Capture the cell that displays the provided text and extract its [X, Y] central coordinate. 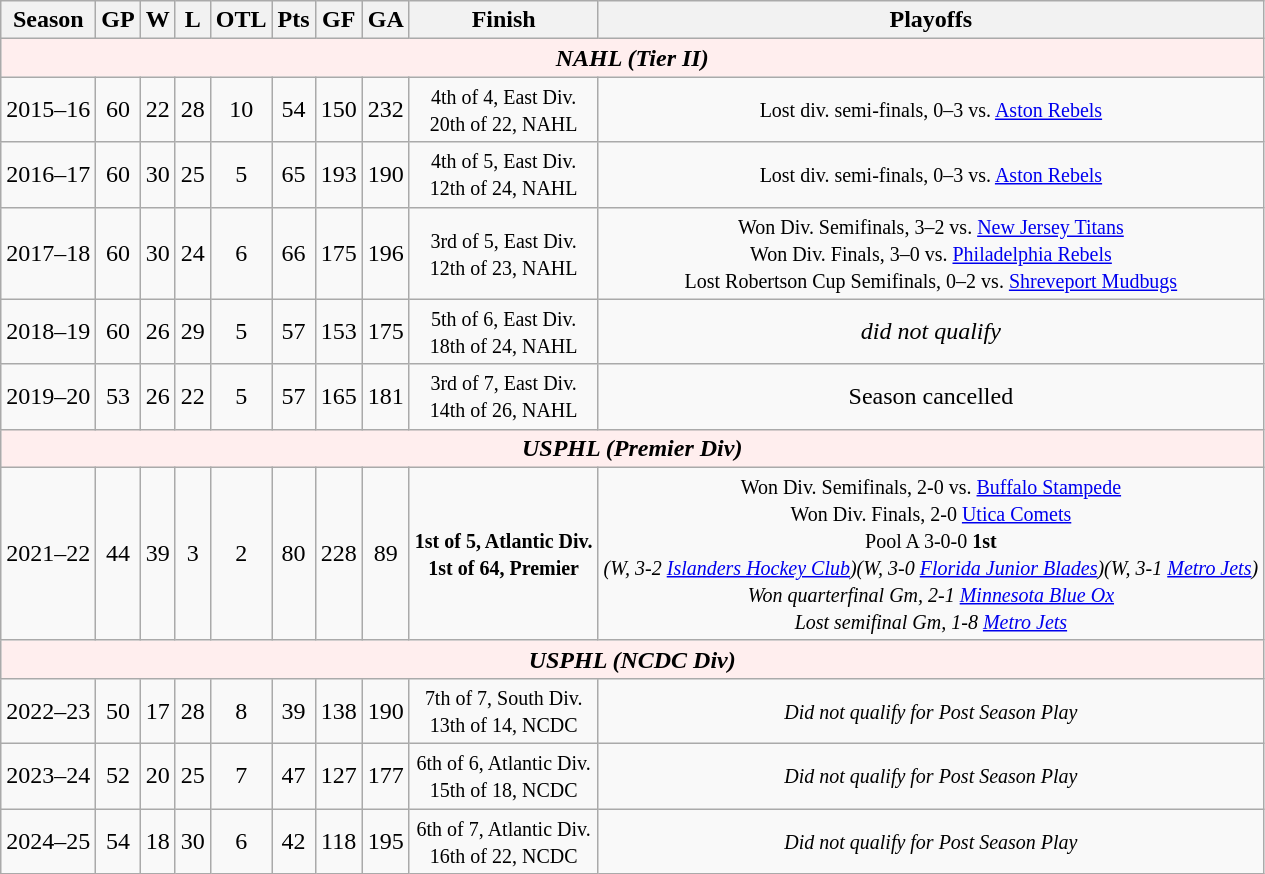
24 [192, 253]
3rd of 7, East Div.14th of 26, NAHL [504, 396]
232 [386, 110]
2019–20 [48, 396]
W [158, 20]
17 [158, 710]
2016–17 [48, 174]
L [192, 20]
2022–23 [48, 710]
138 [338, 710]
118 [338, 840]
181 [386, 396]
20 [158, 776]
NAHL (Tier II) [632, 58]
228 [338, 554]
Playoffs [931, 20]
127 [338, 776]
2021–22 [48, 554]
6th of 7, Atlantic Div.16th of 22, NCDC [504, 840]
196 [386, 253]
5th of 6, East Div.18th of 24, NAHL [504, 332]
GF [338, 20]
3rd of 5, East Div.12th of 23, NAHL [504, 253]
50 [118, 710]
GA [386, 20]
2018–19 [48, 332]
193 [338, 174]
8 [241, 710]
Pts [294, 20]
GP [118, 20]
52 [118, 776]
89 [386, 554]
2017–18 [48, 253]
2015–16 [48, 110]
Season cancelled [931, 396]
did not qualify [931, 332]
Won Div. Semifinals, 3–2 vs. New Jersey TitansWon Div. Finals, 3–0 vs. Philadelphia RebelsLost Robertson Cup Semifinals, 0–2 vs. Shreveport Mudbugs [931, 253]
7th of 7, South Div.13th of 14, NCDC [504, 710]
29 [192, 332]
10 [241, 110]
18 [158, 840]
177 [386, 776]
2024–25 [48, 840]
1st of 5, Atlantic Div.1st of 64, Premier [504, 554]
2023–24 [48, 776]
66 [294, 253]
195 [386, 840]
3 [192, 554]
OTL [241, 20]
80 [294, 554]
Season [48, 20]
165 [338, 396]
150 [338, 110]
42 [294, 840]
Finish [504, 20]
USPHL (Premier Div) [632, 448]
4th of 4, East Div.20th of 22, NAHL [504, 110]
7 [241, 776]
2 [241, 554]
53 [118, 396]
USPHL (NCDC Div) [632, 659]
65 [294, 174]
47 [294, 776]
153 [338, 332]
4th of 5, East Div.12th of 24, NAHL [504, 174]
44 [118, 554]
6th of 6, Atlantic Div.15th of 18, NCDC [504, 776]
